For the text-containing cell, return its midpoint in [X, Y] coordinate format. 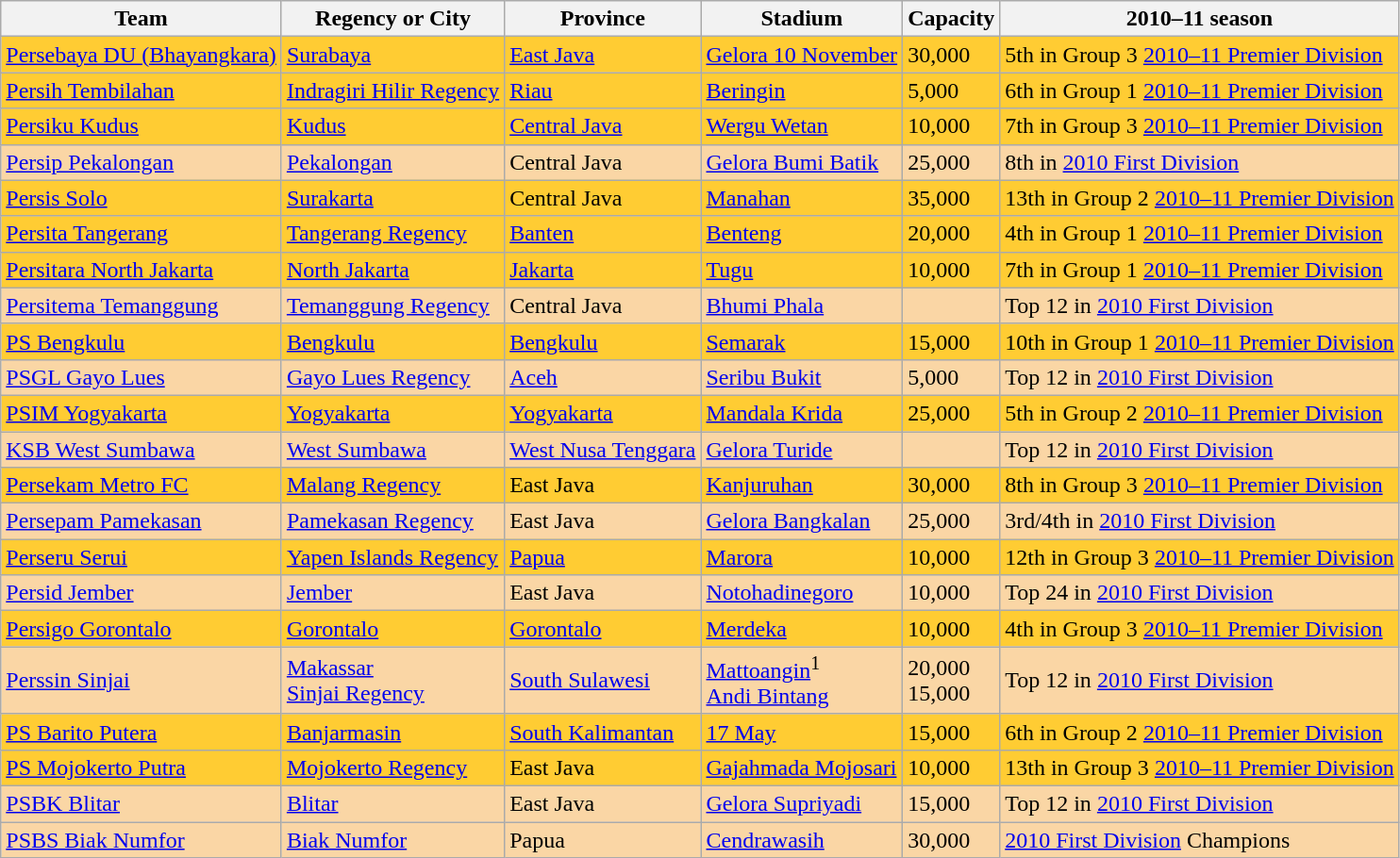
8th in Group 3 2010–11 Premier Division [1200, 486]
Tangerang Regency [392, 234]
West Nusa Tenggara [603, 450]
South Sulawesi [603, 681]
3rd/4th in 2010 First Division [1200, 521]
4th in Group 3 2010–11 Premier Division [1200, 629]
13th in Group 2 2010–11 Premier Division [1200, 198]
Bhumi Phala [802, 305]
Gelora Turide [802, 450]
Semarak [802, 341]
North Jakarta [392, 270]
Tugu [802, 270]
West Sumbawa [392, 450]
Persekam Metro FC [142, 486]
Mojokerto Regency [392, 767]
Persis Solo [142, 198]
Perssin Sinjai [142, 681]
2010 First Division Champions [1200, 840]
Indragiri Hilir Regency [392, 91]
Mandala Krida [802, 413]
Biak Numfor [392, 840]
20,00015,000 [951, 681]
Persip Pekalongan [142, 162]
Beringin [802, 91]
7th in Group 1 2010–11 Premier Division [1200, 270]
Regency or City [392, 19]
Persitema Temanggung [142, 305]
6th in Group 2 2010–11 Premier Division [1200, 732]
17 May [802, 732]
Gelora Bumi Batik [802, 162]
Persita Tangerang [142, 234]
Kanjuruhan [802, 486]
South Kalimantan [603, 732]
Stadium [802, 19]
Jakarta [603, 270]
20,000 [951, 234]
Notohadinegoro [802, 593]
Yapen Islands Regency [392, 557]
Gajahmada Mojosari [802, 767]
PSIM Yogyakarta [142, 413]
Surakarta [392, 198]
Marora [802, 557]
2010–11 season [1200, 19]
Aceh [603, 377]
Banjarmasin [392, 732]
Persiku Kudus [142, 126]
35,000 [951, 198]
Mattoangin1Andi Bintang [802, 681]
KSB West Sumbawa [142, 450]
Persigo Gorontalo [142, 629]
Manahan [802, 198]
Riau [603, 91]
PS Mojokerto Putra [142, 767]
4th in Group 1 2010–11 Premier Division [1200, 234]
10th in Group 1 2010–11 Premier Division [1200, 341]
Banten [603, 234]
Benteng [802, 234]
Capacity [951, 19]
12th in Group 3 2010–11 Premier Division [1200, 557]
Team [142, 19]
Seribu Bukit [802, 377]
Persebaya DU (Bhayangkara) [142, 55]
Cendrawasih [802, 840]
Persih Tembilahan [142, 91]
Temanggung Regency [392, 305]
Perseru Serui [142, 557]
Merdeka [802, 629]
Kudus [392, 126]
Surabaya [392, 55]
6th in Group 1 2010–11 Premier Division [1200, 91]
Persitara North Jakarta [142, 270]
Gayo Lues Regency [392, 377]
PS Barito Putera [142, 732]
8th in 2010 First Division [1200, 162]
7th in Group 3 2010–11 Premier Division [1200, 126]
Malang Regency [392, 486]
PSBK Blitar [142, 804]
Gelora Bangkalan [802, 521]
Blitar [392, 804]
5th in Group 2 2010–11 Premier Division [1200, 413]
5th in Group 3 2010–11 Premier Division [1200, 55]
Wergu Wetan [802, 126]
PSBS Biak Numfor [142, 840]
Pekalongan [392, 162]
MakassarSinjai Regency [392, 681]
Gelora Supriyadi [802, 804]
Top 24 in 2010 First Division [1200, 593]
Persid Jember [142, 593]
Province [603, 19]
Gelora 10 November [802, 55]
PSGL Gayo Lues [142, 377]
Persepam Pamekasan [142, 521]
Pamekasan Regency [392, 521]
PS Bengkulu [142, 341]
Jember [392, 593]
13th in Group 3 2010–11 Premier Division [1200, 767]
